Provide the (X, Y) coordinate of the cell's center where the given text is located.  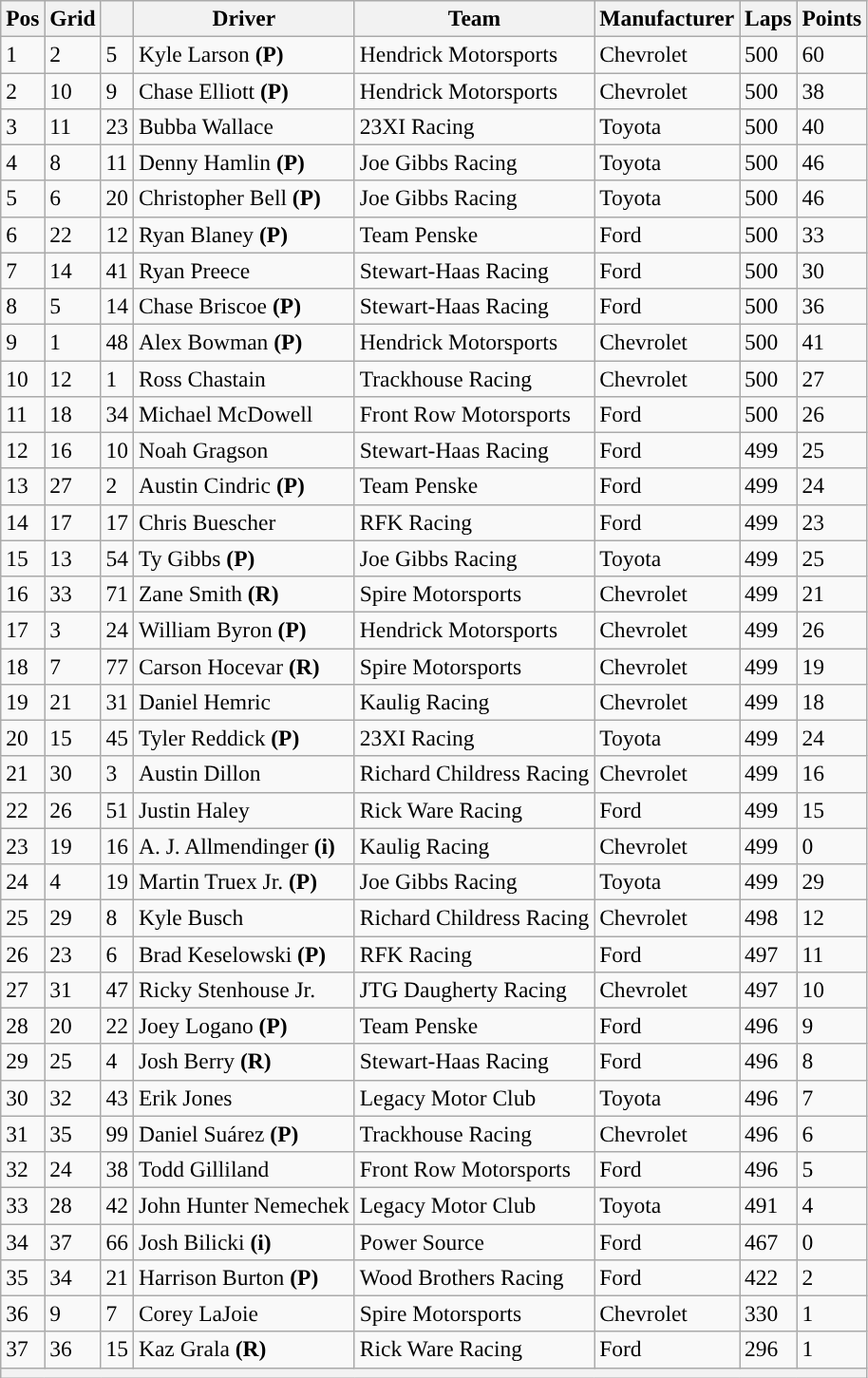
43 (117, 1098)
Daniel Suárez (P) (243, 1134)
467 (769, 1241)
Kaz Grala (R) (243, 1350)
Ty Gibbs (P) (243, 558)
Wood Brothers Racing (474, 1277)
Martin Truex Jr. (P) (243, 881)
Joey Logano (P) (243, 1026)
Todd Gilliland (243, 1169)
77 (117, 666)
John Hunter Nemechek (243, 1205)
Kyle Busch (243, 917)
42 (117, 1205)
Josh Berry (R) (243, 1062)
40 (832, 126)
498 (769, 917)
Austin Cindric (P) (243, 486)
Tyler Reddick (P) (243, 738)
Ricky Stenhouse Jr. (243, 990)
Harrison Burton (P) (243, 1277)
Denny Hamlin (P) (243, 162)
Chase Elliott (P) (243, 90)
422 (769, 1277)
Brad Keselowski (P) (243, 953)
Ryan Blaney (P) (243, 235)
45 (117, 738)
Chase Briscoe (P) (243, 306)
Carson Hocevar (R) (243, 666)
66 (117, 1241)
47 (117, 990)
Laps (769, 18)
330 (769, 1313)
71 (117, 594)
Team (474, 18)
Pos (23, 18)
Michael McDowell (243, 414)
99 (117, 1134)
Bubba Wallace (243, 126)
William Byron (P) (243, 630)
Power Source (474, 1241)
Josh Bilicki (i) (243, 1241)
48 (117, 342)
Ryan Preece (243, 271)
Corey LaJoie (243, 1313)
296 (769, 1350)
Driver (243, 18)
Grid (72, 18)
Points (832, 18)
Austin Dillon (243, 774)
JTG Daugherty Racing (474, 990)
A. J. Allmendinger (i) (243, 846)
491 (769, 1205)
Kyle Larson (P) (243, 54)
54 (117, 558)
Daniel Hemric (243, 702)
Zane Smith (R) (243, 594)
Alex Bowman (P) (243, 342)
Manufacturer (667, 18)
Chris Buescher (243, 522)
Justin Haley (243, 810)
51 (117, 810)
Erik Jones (243, 1098)
60 (832, 54)
Ross Chastain (243, 378)
Noah Gragson (243, 450)
Christopher Bell (P) (243, 198)
